Return [x, y] of the center of cell containing provided text 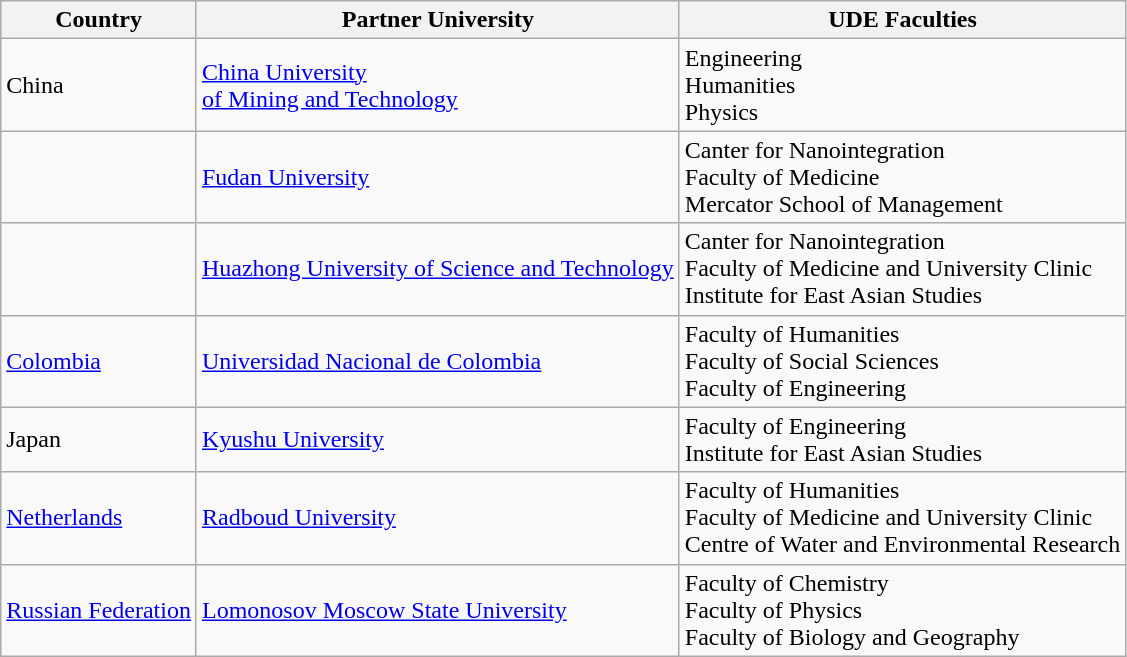
EngineeringHumanitiesPhysics [902, 85]
Japan [99, 440]
Country [99, 20]
Canter for NanointegrationFaculty of Medicine and University ClinicInstitute for East Asian Studies [902, 269]
UDE Faculties [902, 20]
China [99, 85]
Russian Federation [99, 610]
Netherlands [99, 518]
Canter for NanointegrationFaculty of MedicineMercator School of Management [902, 177]
Faculty of EngineeringInstitute for East Asian Studies [902, 440]
Huazhong University of Science and Technology [438, 269]
Fudan University [438, 177]
China Universityof Mining and Technology [438, 85]
Faculty of ChemistryFaculty of PhysicsFaculty of Biology and Geography [902, 610]
Lomonosov Moscow State University [438, 610]
Faculty of HumanitiesFaculty of Social SciencesFaculty of Engineering [902, 361]
Radboud University [438, 518]
Kyushu University [438, 440]
Colombia [99, 361]
Faculty of HumanitiesFaculty of Medicine and University ClinicCentre of Water and Environmental Research [902, 518]
Partner University [438, 20]
Universidad Nacional de Colombia [438, 361]
